Return [X, Y] of the center of cell containing provided text 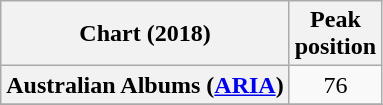
Chart (2018) [145, 34]
Australian Albums (ARIA) [145, 85]
Peak position [335, 34]
76 [335, 85]
